Capture the cell that displays the provided text and extract its [X, Y] central coordinate. 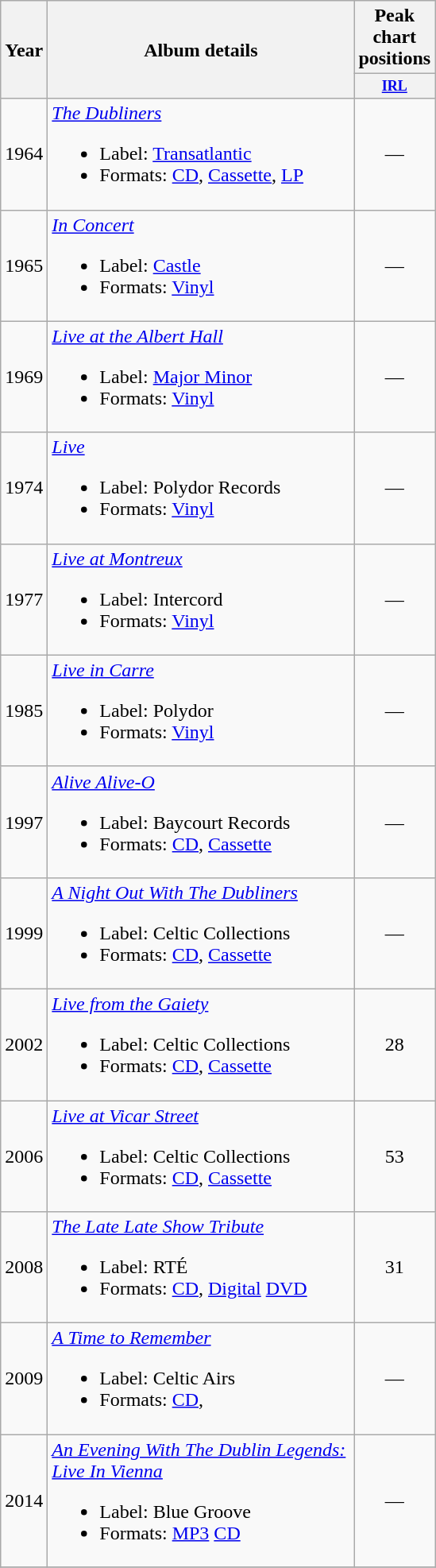
Year [24, 49]
Live at MontreuxLabel: IntercordFormats: Vinyl [201, 599]
1997 [24, 822]
Live from the GaietyLabel: Celtic CollectionsFormats: CD, Cassette [201, 1044]
An Evening With The Dublin Legends: Live In ViennaLabel: Blue GrooveFormats: MP3 CD [201, 1500]
Album details [201, 49]
The Late Late Show TributeLabel: RTÉFormats: CD, Digital DVD [201, 1268]
31 [395, 1268]
1985 [24, 710]
53 [395, 1156]
Live at Vicar StreetLabel: Celtic CollectionsFormats: CD, Cassette [201, 1156]
2006 [24, 1156]
28 [395, 1044]
The DublinersLabel: TransatlanticFormats: CD, Cassette, LP [201, 154]
IRL [395, 86]
1999 [24, 933]
2002 [24, 1044]
2009 [24, 1379]
Live at the Albert HallLabel: Major MinorFormats: Vinyl [201, 377]
1977 [24, 599]
Live in CarreLabel: PolydorFormats: Vinyl [201, 710]
1965 [24, 265]
2014 [24, 1500]
1969 [24, 377]
2008 [24, 1268]
In ConcertLabel: CastleFormats: Vinyl [201, 265]
A Night Out With The DublinersLabel: Celtic CollectionsFormats: CD, Cassette [201, 933]
Alive Alive-OLabel: Baycourt RecordsFormats: CD, Cassette [201, 822]
Peak chart positions [395, 37]
1964 [24, 154]
LiveLabel: Polydor RecordsFormats: Vinyl [201, 488]
A Time to RememberLabel: Celtic AirsFormats: CD, [201, 1379]
1974 [24, 488]
